Scan for the cell matching the given text and deliver its [X, Y] coordinate at center. 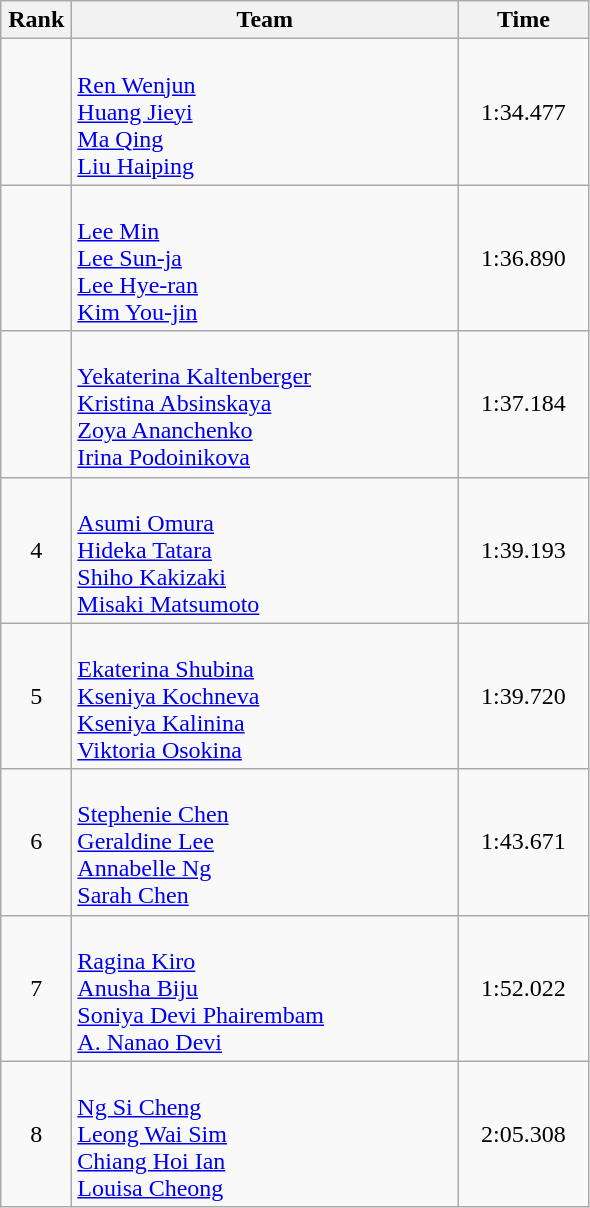
1:39.193 [524, 550]
Rank [36, 20]
8 [36, 1134]
Asumi OmuraHideka TataraShiho KakizakiMisaki Matsumoto [265, 550]
Stephenie ChenGeraldine LeeAnnabelle NgSarah Chen [265, 842]
1:37.184 [524, 404]
1:34.477 [524, 112]
Team [265, 20]
1:36.890 [524, 258]
7 [36, 988]
Time [524, 20]
Yekaterina KaltenbergerKristina AbsinskayaZoya AnanchenkoIrina Podoinikova [265, 404]
1:43.671 [524, 842]
Lee MinLee Sun-jaLee Hye-ranKim You-jin [265, 258]
6 [36, 842]
Ren WenjunHuang JieyiMa QingLiu Haiping [265, 112]
2:05.308 [524, 1134]
Ng Si ChengLeong Wai SimChiang Hoi IanLouisa Cheong [265, 1134]
1:39.720 [524, 696]
Ekaterina ShubinaKseniya KochnevaKseniya KalininaViktoria Osokina [265, 696]
4 [36, 550]
5 [36, 696]
1:52.022 [524, 988]
Ragina KiroAnusha BijuSoniya Devi PhairembamA. Nanao Devi [265, 988]
